From the cell containing the given text, extract its center point as [X, Y] coordinate. 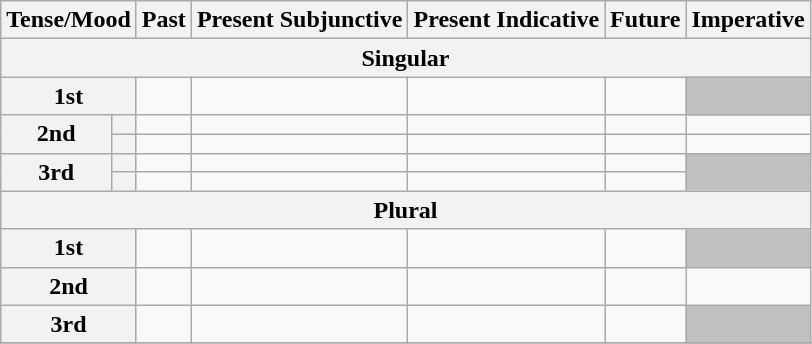
Future [646, 20]
Plural [406, 210]
Imperative [748, 20]
Present Indicative [506, 20]
Present Subjunctive [300, 20]
Past [164, 20]
Singular [406, 58]
Tense/Mood [69, 20]
